Locate the cell with the specified text and output its (x, y) center coordinate. 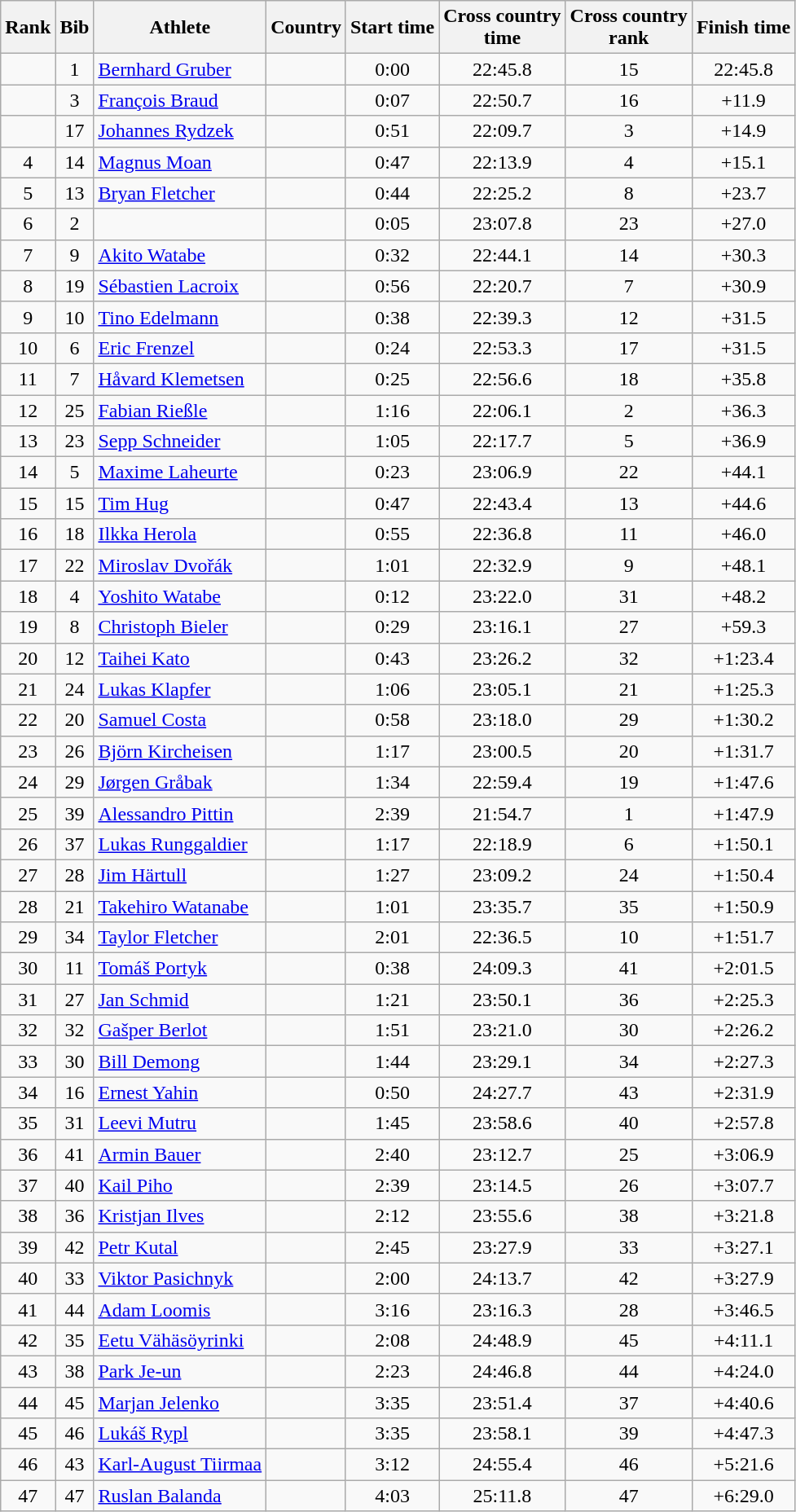
24:27.7 (502, 1092)
Athlete (180, 28)
+2:57.8 (743, 1123)
23:51.4 (502, 1402)
Miroslav Dvořák (180, 565)
0:32 (392, 255)
Bernhard Gruber (180, 69)
22:20.7 (502, 286)
1:05 (392, 442)
Sébastien Lacroix (180, 286)
0:43 (392, 658)
23:26.2 (502, 658)
23:55.6 (502, 1216)
+1:31.7 (743, 751)
Samuel Costa (180, 720)
+1:51.7 (743, 938)
+3:07.7 (743, 1185)
Lukáš Rypl (180, 1434)
0:58 (392, 720)
25:11.8 (502, 1496)
24:46.8 (502, 1371)
2:01 (392, 938)
Yoshito Watabe (180, 596)
Gašper Berlot (180, 1031)
23:06.9 (502, 472)
+1:47.9 (743, 813)
1:27 (392, 875)
+35.8 (743, 379)
Bib (75, 28)
Takehiro Watanabe (180, 907)
Jørgen Gråbak (180, 782)
24:55.4 (502, 1465)
+44.1 (743, 472)
+1:50.1 (743, 844)
+14.9 (743, 131)
+1:25.3 (743, 689)
+2:01.5 (743, 969)
+3:27.1 (743, 1247)
Maxime Laheurte (180, 472)
Armin Bauer (180, 1154)
Eetu Vähäsöyrinki (180, 1340)
Bill Demong (180, 1061)
2:45 (392, 1247)
23:58.1 (502, 1434)
Marjan Jelenko (180, 1402)
Leevi Mutru (180, 1123)
23:07.8 (502, 224)
+27.0 (743, 224)
24:13.7 (502, 1278)
1:45 (392, 1123)
1:16 (392, 410)
+1:23.4 (743, 658)
3:16 (392, 1309)
Jim Härtull (180, 875)
Fabian Rießle (180, 410)
Tim Hug (180, 503)
2:08 (392, 1340)
22:36.5 (502, 938)
22:44.1 (502, 255)
Akito Watabe (180, 255)
Ilkka Herola (180, 534)
23:50.1 (502, 1000)
+2:26.2 (743, 1031)
22:18.9 (502, 844)
23:12.7 (502, 1154)
Lukas Runggaldier (180, 844)
24:09.3 (502, 969)
+3:21.8 (743, 1216)
Tino Edelmann (180, 317)
23:09.2 (502, 875)
23:05.1 (502, 689)
22:13.9 (502, 162)
Park Je-un (180, 1371)
23:35.7 (502, 907)
0:07 (392, 100)
Jan Schmid (180, 1000)
Björn Kircheisen (180, 751)
1:21 (392, 1000)
23:21.0 (502, 1031)
François Braud (180, 100)
Alessandro Pittin (180, 813)
0:44 (392, 193)
+4:47.3 (743, 1434)
+3:06.9 (743, 1154)
+44.6 (743, 503)
+1:50.4 (743, 875)
Kail Piho (180, 1185)
Rank (28, 28)
22:50.7 (502, 100)
+1:30.2 (743, 720)
+1:47.6 (743, 782)
1:51 (392, 1031)
0:56 (392, 286)
Sepp Schneider (180, 442)
Ernest Yahin (180, 1092)
22:56.6 (502, 379)
Country (306, 28)
22:17.7 (502, 442)
1:34 (392, 782)
0:50 (392, 1092)
Håvard Klemetsen (180, 379)
Cross countrytime (502, 28)
23:58.6 (502, 1123)
23:29.1 (502, 1061)
+48.1 (743, 565)
23:16.3 (502, 1309)
0:24 (392, 348)
+3:27.9 (743, 1278)
+6:29.0 (743, 1496)
Ruslan Balanda (180, 1496)
22:09.7 (502, 131)
Taylor Fletcher (180, 938)
+15.1 (743, 162)
+46.0 (743, 534)
2:12 (392, 1216)
0:00 (392, 69)
Tomáš Portyk (180, 969)
23:18.0 (502, 720)
22:32.9 (502, 565)
Finish time (743, 28)
+4:11.1 (743, 1340)
23:22.0 (502, 596)
Eric Frenzel (180, 348)
Cross countryrank (629, 28)
1:44 (392, 1061)
+59.3 (743, 627)
+36.3 (743, 410)
2:40 (392, 1154)
Magnus Moan (180, 162)
+30.9 (743, 286)
22:39.3 (502, 317)
22:06.1 (502, 410)
0:29 (392, 627)
1:06 (392, 689)
2:23 (392, 1371)
+5:21.6 (743, 1465)
+23.7 (743, 193)
23:14.5 (502, 1185)
Christoph Bieler (180, 627)
Taihei Kato (180, 658)
24:48.9 (502, 1340)
+2:25.3 (743, 1000)
0:23 (392, 472)
22:36.8 (502, 534)
+11.9 (743, 100)
Viktor Pasichnyk (180, 1278)
22:59.4 (502, 782)
Kristjan Ilves (180, 1216)
4:03 (392, 1496)
+3:46.5 (743, 1309)
+4:24.0 (743, 1371)
0:51 (392, 131)
Lukas Klapfer (180, 689)
22:25.2 (502, 193)
22:53.3 (502, 348)
+48.2 (743, 596)
23:27.9 (502, 1247)
+1:50.9 (743, 907)
Petr Kutal (180, 1247)
0:05 (392, 224)
+30.3 (743, 255)
0:25 (392, 379)
Karl-August Tiirmaa (180, 1465)
3:12 (392, 1465)
Adam Loomis (180, 1309)
+2:31.9 (743, 1092)
23:16.1 (502, 627)
23:00.5 (502, 751)
Johannes Rydzek (180, 131)
Bryan Fletcher (180, 193)
+4:40.6 (743, 1402)
+36.9 (743, 442)
+2:27.3 (743, 1061)
Start time (392, 28)
0:55 (392, 534)
2:00 (392, 1278)
21:54.7 (502, 813)
22:43.4 (502, 503)
0:12 (392, 596)
